Locate the cell with the specified text and output its [x, y] center coordinate. 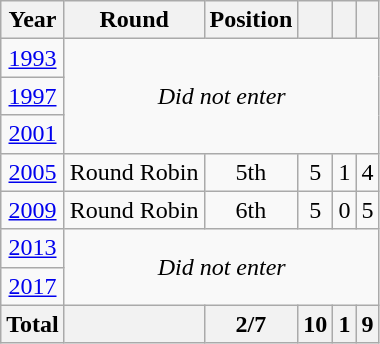
2001 [33, 134]
6th [251, 210]
Round [134, 20]
Position [251, 20]
2013 [33, 248]
1997 [33, 96]
Total [33, 324]
0 [344, 210]
Year [33, 20]
5th [251, 172]
2/7 [251, 324]
4 [368, 172]
2017 [33, 286]
1993 [33, 58]
10 [316, 324]
2009 [33, 210]
2005 [33, 172]
9 [368, 324]
